Capture the cell that displays the provided text and extract its [x, y] central coordinate. 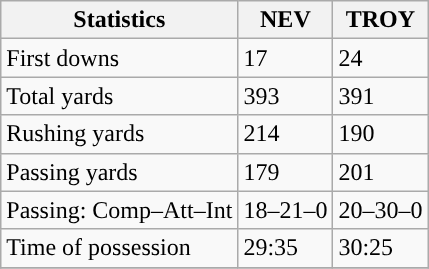
17 [286, 58]
Statistics [120, 20]
Passing yards [120, 172]
First downs [120, 58]
179 [286, 172]
201 [380, 172]
20–30–0 [380, 210]
391 [380, 96]
Time of possession [120, 248]
Rushing yards [120, 134]
Total yards [120, 96]
18–21–0 [286, 210]
NEV [286, 20]
24 [380, 58]
393 [286, 96]
190 [380, 134]
29:35 [286, 248]
30:25 [380, 248]
Passing: Comp–Att–Int [120, 210]
214 [286, 134]
TROY [380, 20]
